Detect which cell encompasses the target text, then output its (x, y) center coordinate. 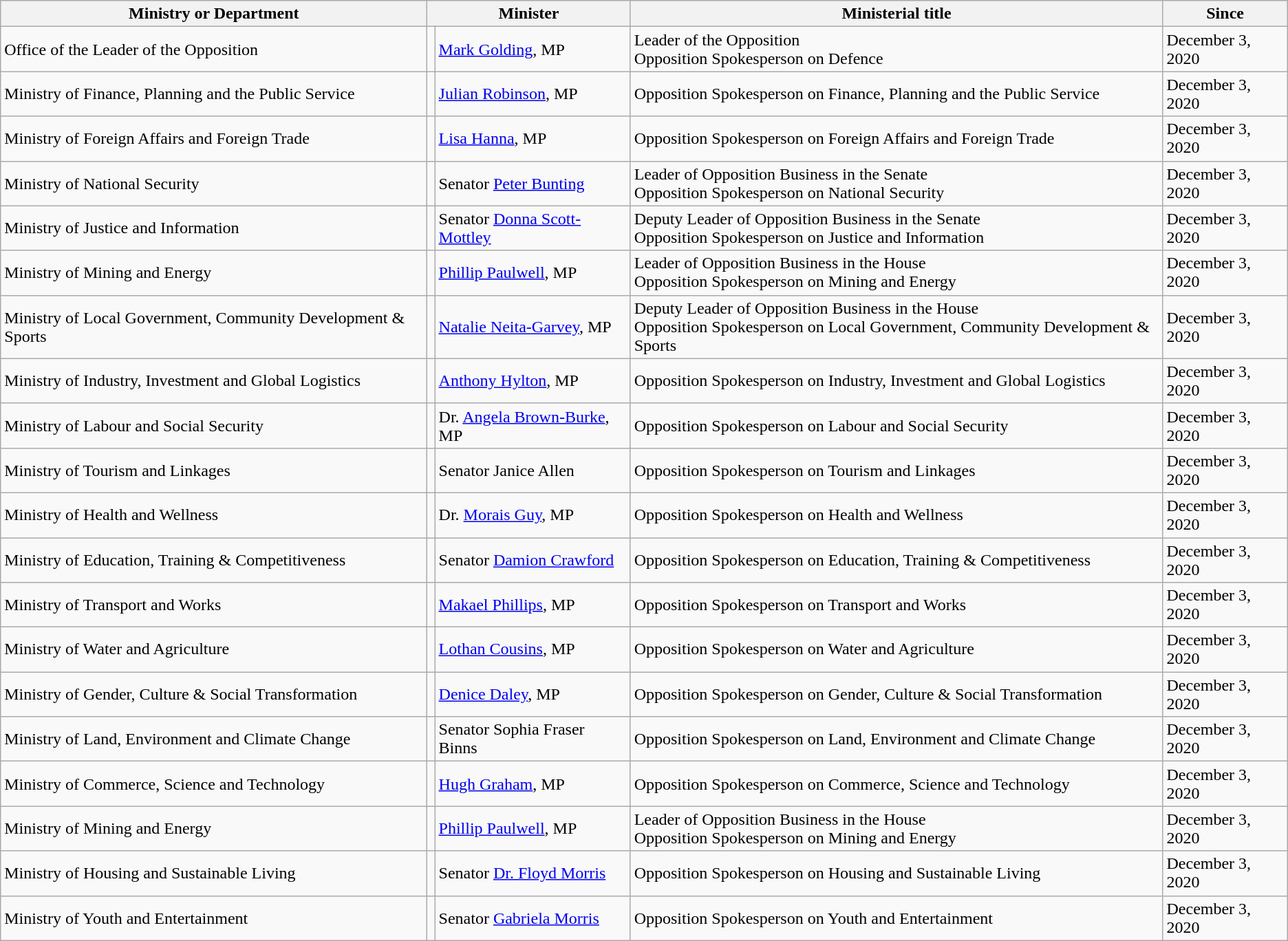
Dr. Morais Guy, MP (533, 515)
Opposition Spokesperson on Foreign Affairs and Foreign Trade (897, 139)
Senator Damion Crawford (533, 560)
Opposition Spokesperson on Education, Training & Competitiveness (897, 560)
Opposition Spokesperson on Water and Agriculture (897, 649)
Office of the Leader of the Opposition (214, 50)
Senator Donna Scott-Mottley (533, 228)
Leader of the OppositionOpposition Spokesperson on Defence (897, 50)
Ministry of Commerce, Science and Technology (214, 784)
Dr. Angela Brown-Burke, MP (533, 425)
Opposition Spokesperson on Gender, Culture & Social Transformation (897, 695)
Ministry of Water and Agriculture (214, 649)
Ministry or Department (214, 14)
Mark Golding, MP (533, 50)
Denice Daley, MP (533, 695)
Opposition Spokesperson on Labour and Social Security (897, 425)
Ministry of Finance, Planning and the Public Service (214, 94)
Lothan Cousins, MP (533, 649)
Lisa Hanna, MP (533, 139)
Opposition Spokesperson on Tourism and Linkages (897, 470)
Senator Janice Allen (533, 470)
Ministry of Housing and Sustainable Living (214, 874)
Senator Gabriela Morris (533, 918)
Senator Dr. Floyd Morris (533, 874)
Senator Peter Bunting (533, 183)
Ministry of Local Government, Community Development & Sports (214, 327)
Julian Robinson, MP (533, 94)
Ministry of Health and Wellness (214, 515)
Natalie Neita-Garvey, MP (533, 327)
Opposition Spokesperson on Health and Wellness (897, 515)
Opposition Spokesperson on Industry, Investment and Global Logistics (897, 381)
Opposition Spokesperson on Youth and Entertainment (897, 918)
Ministerial title (897, 14)
Opposition Spokesperson on Transport and Works (897, 605)
Ministry of Justice and Information (214, 228)
Ministry of Education, Training & Competitiveness (214, 560)
Anthony Hylton, MP (533, 381)
Senator Sophia Fraser Binns (533, 739)
Ministry of Industry, Investment and Global Logistics (214, 381)
Ministry of Tourism and Linkages (214, 470)
Ministry of Foreign Affairs and Foreign Trade (214, 139)
Ministry of Land, Environment and Climate Change (214, 739)
Deputy Leader of Opposition Business in the HouseOpposition Spokesperson on Local Government, Community Development & Sports (897, 327)
Makael Phillips, MP (533, 605)
Since (1225, 14)
Hugh Graham, MP (533, 784)
Opposition Spokesperson on Land, Environment and Climate Change (897, 739)
Opposition Spokesperson on Finance, Planning and the Public Service (897, 94)
Ministry of Youth and Entertainment (214, 918)
Deputy Leader of Opposition Business in the SenateOpposition Spokesperson on Justice and Information (897, 228)
Ministry of Labour and Social Security (214, 425)
Opposition Spokesperson on Commerce, Science and Technology (897, 784)
Minister (528, 14)
Ministry of Transport and Works (214, 605)
Leader of Opposition Business in the SenateOpposition Spokesperson on National Security (897, 183)
Ministry of National Security (214, 183)
Ministry of Gender, Culture & Social Transformation (214, 695)
Opposition Spokesperson on Housing and Sustainable Living (897, 874)
